Provide the [x, y] coordinate of the cell's center where the given text is located.  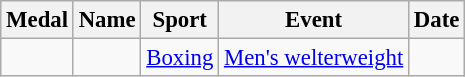
Event [314, 20]
Men's welterweight [314, 58]
Medal [38, 20]
Sport [180, 20]
Boxing [180, 58]
Date [437, 20]
Name [107, 20]
